For the text-containing cell, return its midpoint in (X, Y) coordinate format. 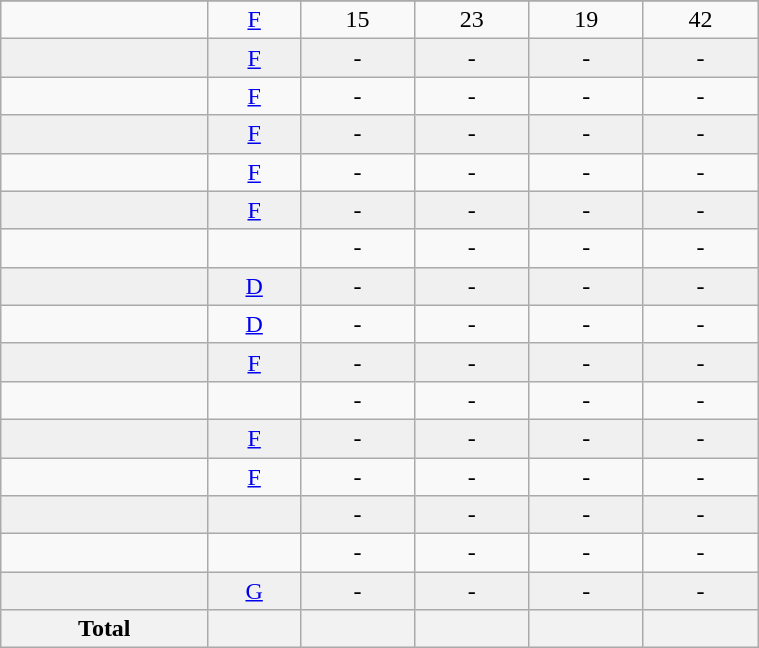
23 (472, 20)
15 (357, 20)
Total (104, 629)
19 (586, 20)
G (254, 591)
42 (700, 20)
